Output the (x, y) coordinate of the center of the cell containing the given text.  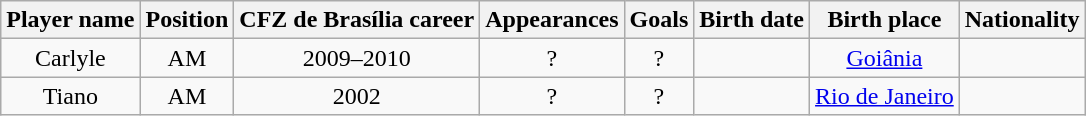
Goals (659, 20)
Position (187, 20)
Nationality (1022, 20)
2009–2010 (357, 58)
Birth date (752, 20)
Player name (70, 20)
Rio de Janeiro (885, 96)
Tiano (70, 96)
Carlyle (70, 58)
Birth place (885, 20)
Goiânia (885, 58)
2002 (357, 96)
CFZ de Brasília career (357, 20)
Appearances (552, 20)
